Search for the cell housing the specified text and yield its [x, y] center coordinate. 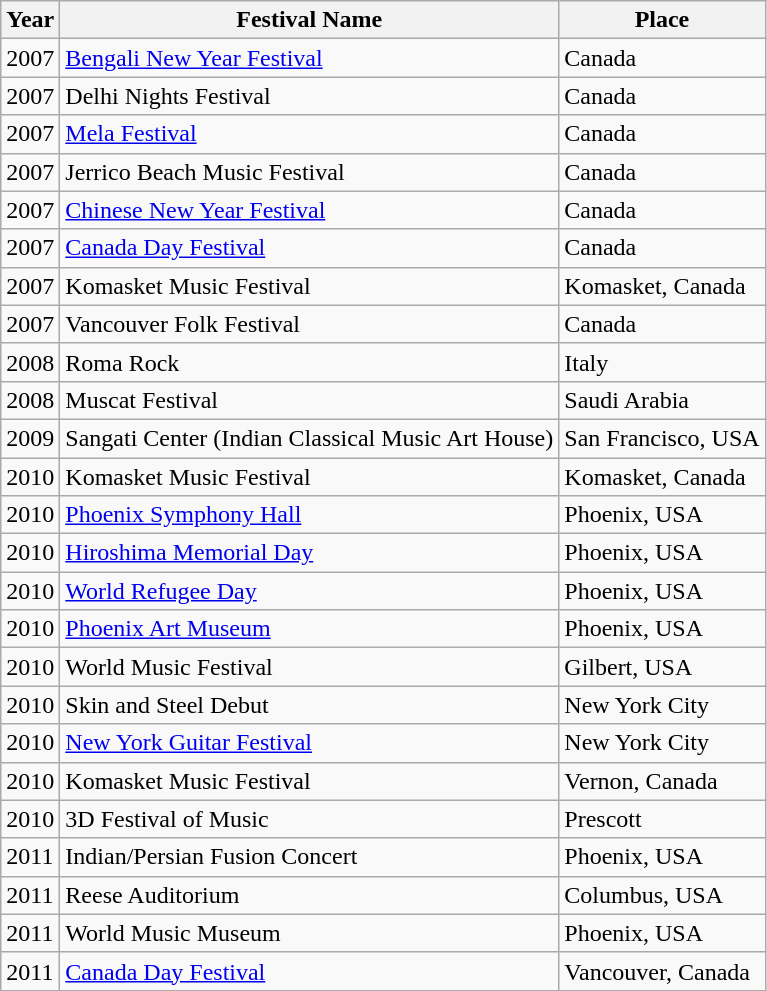
Sangati Center (Indian Classical Music Art House) [310, 438]
Columbus, USA [662, 895]
Chinese New Year Festival [310, 210]
Phoenix Art Museum [310, 629]
World Music Festival [310, 667]
Indian/Persian Fusion Concert [310, 857]
Italy [662, 362]
San Francisco, USA [662, 438]
Saudi Arabia [662, 400]
Gilbert, USA [662, 667]
Year [30, 20]
World Music Museum [310, 933]
Roma Rock [310, 362]
Hiroshima Memorial Day [310, 553]
Vancouver Folk Festival [310, 324]
Muscat Festival [310, 400]
Vernon, Canada [662, 781]
3D Festival of Music [310, 819]
Bengali New Year Festival [310, 58]
Reese Auditorium [310, 895]
Jerrico Beach Music Festival [310, 172]
Delhi Nights Festival [310, 96]
World Refugee Day [310, 591]
Vancouver, Canada [662, 971]
Place [662, 20]
Skin and Steel Debut [310, 705]
2009 [30, 438]
Phoenix Symphony Hall [310, 515]
Mela Festival [310, 134]
Festival Name [310, 20]
New York Guitar Festival [310, 743]
Prescott [662, 819]
